Identify which cell holds the provided text, then report its (x, y) central coordinate. 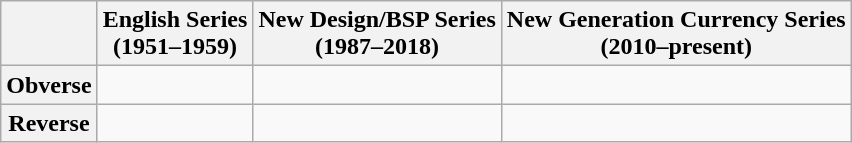
New Design/BSP Series (1987–2018) (377, 34)
Obverse (49, 85)
English Series (1951–1959) (175, 34)
Reverse (49, 123)
New Generation Currency Series (2010–present) (676, 34)
